Locate the cell with the specified text and output its [x, y] center coordinate. 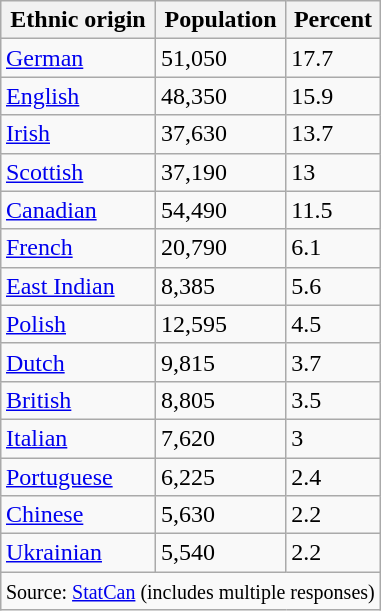
Source: StatCan (includes multiple responses) [190, 591]
37,190 [220, 172]
Population [220, 20]
13.7 [333, 134]
Chinese [78, 515]
English [78, 96]
15.9 [333, 96]
17.7 [333, 58]
3.7 [333, 362]
Polish [78, 324]
Scottish [78, 172]
5,540 [220, 553]
48,350 [220, 96]
Ukrainian [78, 553]
6,225 [220, 477]
54,490 [220, 210]
7,620 [220, 438]
5.6 [333, 286]
9,815 [220, 362]
2.4 [333, 477]
51,050 [220, 58]
8,805 [220, 400]
4.5 [333, 324]
3.5 [333, 400]
8,385 [220, 286]
3 [333, 438]
Irish [78, 134]
12,595 [220, 324]
British [78, 400]
Ethnic origin [78, 20]
Dutch [78, 362]
20,790 [220, 248]
6.1 [333, 248]
11.5 [333, 210]
Canadian [78, 210]
East Indian [78, 286]
Portuguese [78, 477]
Italian [78, 438]
German [78, 58]
5,630 [220, 515]
37,630 [220, 134]
French [78, 248]
Percent [333, 20]
13 [333, 172]
